Pinpoint the cell where the given text exists, returning its [x, y] midpoint coordinate. 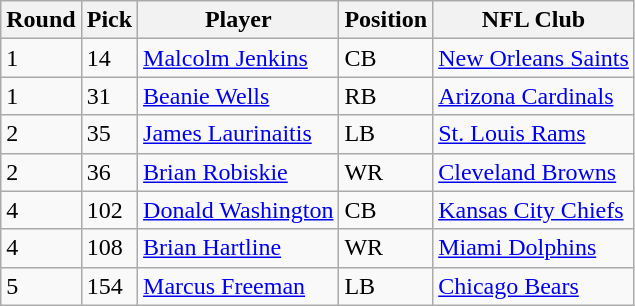
Position [386, 20]
Round [41, 20]
31 [109, 96]
154 [109, 286]
Miami Dolphins [534, 248]
Kansas City Chiefs [534, 210]
36 [109, 172]
108 [109, 248]
NFL Club [534, 20]
Beanie Wells [238, 96]
Pick [109, 20]
New Orleans Saints [534, 58]
Marcus Freeman [238, 286]
Donald Washington [238, 210]
Arizona Cardinals [534, 96]
5 [41, 286]
35 [109, 134]
Malcolm Jenkins [238, 58]
102 [109, 210]
St. Louis Rams [534, 134]
Player [238, 20]
Cleveland Browns [534, 172]
Chicago Bears [534, 286]
James Laurinaitis [238, 134]
RB [386, 96]
Brian Hartline [238, 248]
Brian Robiskie [238, 172]
14 [109, 58]
